Locate the cell with the specified text and output its (x, y) center coordinate. 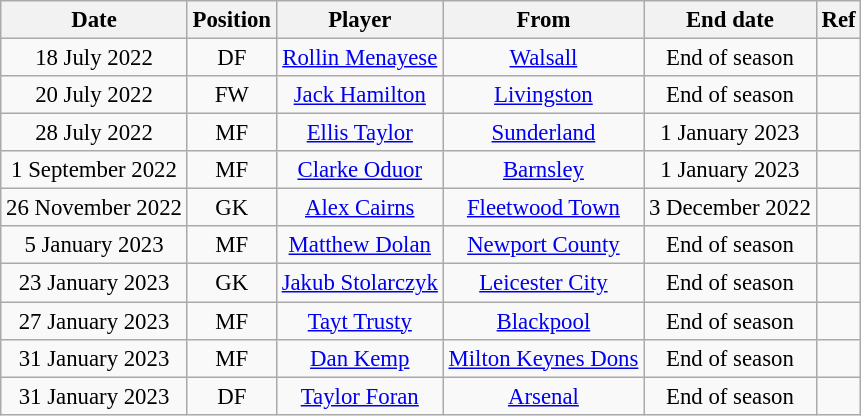
Player (360, 20)
Tayt Trusty (360, 321)
Leicester City (543, 283)
26 November 2022 (94, 208)
FW (232, 95)
Ellis Taylor (360, 133)
Newport County (543, 245)
Taylor Foran (360, 396)
Barnsley (543, 170)
Ref (838, 20)
Jakub Stolarczyk (360, 283)
Alex Cairns (360, 208)
Jack Hamilton (360, 95)
Sunderland (543, 133)
Matthew Dolan (360, 245)
Date (94, 20)
Fleetwood Town (543, 208)
27 January 2023 (94, 321)
Clarke Oduor (360, 170)
3 December 2022 (730, 208)
Position (232, 20)
23 January 2023 (94, 283)
End date (730, 20)
Livingston (543, 95)
Arsenal (543, 396)
Rollin Menayese (360, 58)
20 July 2022 (94, 95)
5 January 2023 (94, 245)
Walsall (543, 58)
Dan Kemp (360, 358)
Milton Keynes Dons (543, 358)
28 July 2022 (94, 133)
From (543, 20)
1 September 2022 (94, 170)
18 July 2022 (94, 58)
Blackpool (543, 321)
